Return the (x, y) coordinate for the center point of the cell that contains the specified text.  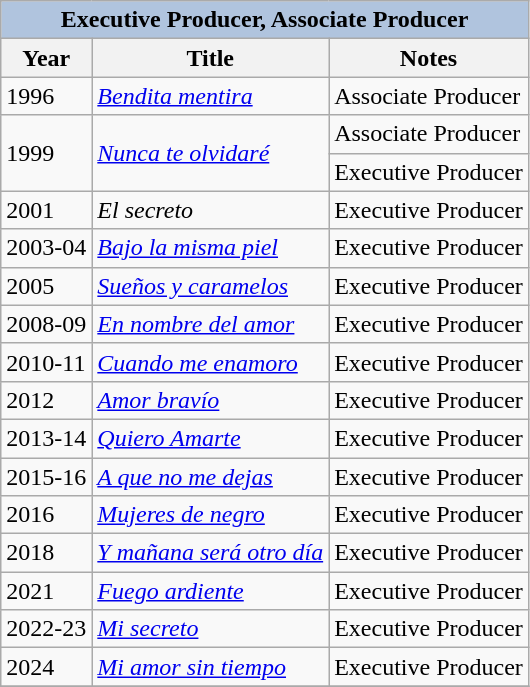
2024 (46, 667)
En nombre del amor (210, 324)
2021 (46, 591)
Year (46, 58)
El secreto (210, 210)
2018 (46, 553)
Y mañana será otro día (210, 553)
1996 (46, 96)
Fuego ardiente (210, 591)
2003-04 (46, 248)
Bendita mentira (210, 96)
Executive Producer, Associate Producer (265, 20)
2015-16 (46, 477)
2005 (46, 286)
2013-14 (46, 438)
2012 (46, 400)
Title (210, 58)
Bajo la misma piel (210, 248)
2016 (46, 515)
Mujeres de negro (210, 515)
A que no me dejas (210, 477)
1999 (46, 153)
2010-11 (46, 362)
Quiero Amarte (210, 438)
2022-23 (46, 629)
2008-09 (46, 324)
Notes (429, 58)
Mi secreto (210, 629)
Amor bravío (210, 400)
Nunca te olvidaré (210, 153)
Cuando me enamoro (210, 362)
Sueños y caramelos (210, 286)
2001 (46, 210)
Mi amor sin tiempo (210, 667)
